From the cell containing the given text, extract its center point as [X, Y] coordinate. 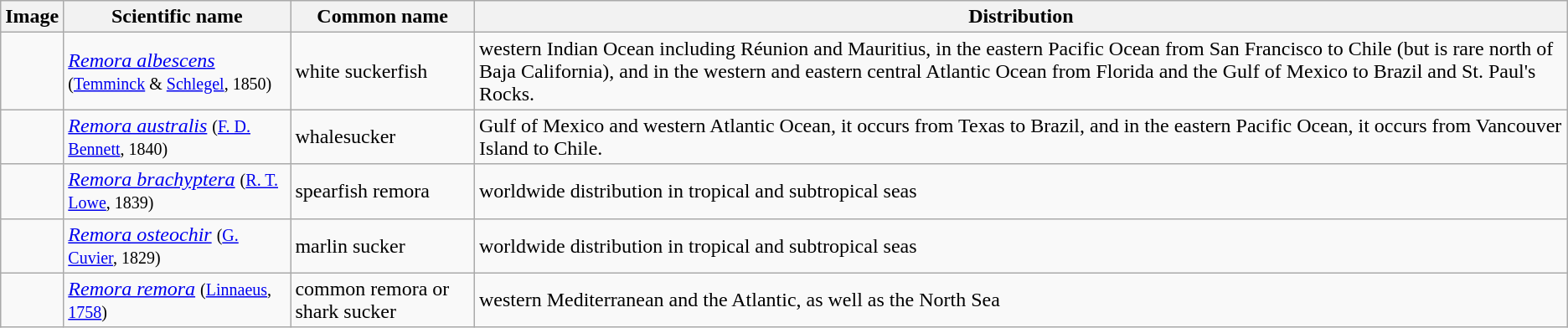
Remora brachyptera (R. T. Lowe, 1839) [178, 191]
Common name [383, 17]
spearfish remora [383, 191]
Remora remora (Linnaeus, 1758) [178, 300]
marlin sucker [383, 246]
Distribution [1020, 17]
Remora albescens (Temminck & Schlegel, 1850) [178, 71]
whalesucker [383, 137]
Image [32, 17]
white suckerfish [383, 71]
western Mediterranean and the Atlantic, as well as the North Sea [1020, 300]
Remora osteochir (G. Cuvier, 1829) [178, 246]
Scientific name [178, 17]
common remora or shark sucker [383, 300]
Remora australis (F. D. Bennett, 1840) [178, 137]
